From the cell containing the given text, extract its center point as [X, Y] coordinate. 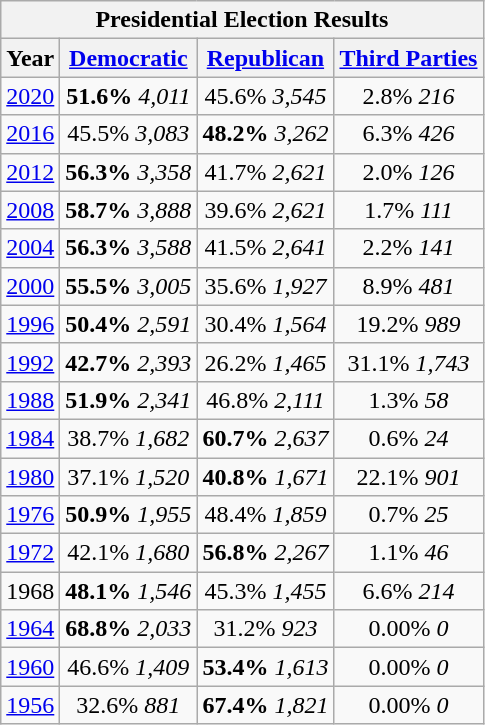
0.7% 25 [408, 515]
2012 [30, 172]
1988 [30, 400]
41.7% 2,621 [266, 172]
46.6% 1,409 [128, 667]
8.9% 481 [408, 286]
45.3% 1,455 [266, 591]
2000 [30, 286]
Presidential Election Results [242, 20]
48.4% 1,859 [266, 515]
1996 [30, 324]
50.9% 1,955 [128, 515]
1984 [30, 438]
0.6% 24 [408, 438]
58.7% 3,888 [128, 210]
42.7% 2,393 [128, 362]
31.2% 923 [266, 629]
Democratic [128, 58]
60.7% 2,637 [266, 438]
50.4% 2,591 [128, 324]
1972 [30, 553]
1992 [30, 362]
39.6% 2,621 [266, 210]
1964 [30, 629]
26.2% 1,465 [266, 362]
1960 [30, 667]
2.0% 126 [408, 172]
2016 [30, 134]
48.1% 1,546 [128, 591]
51.9% 2,341 [128, 400]
2020 [30, 96]
1.1% 46 [408, 553]
67.4% 1,821 [266, 705]
2008 [30, 210]
1980 [30, 477]
35.6% 1,927 [266, 286]
30.4% 1,564 [266, 324]
42.1% 1,680 [128, 553]
1968 [30, 591]
53.4% 1,613 [266, 667]
1.7% 111 [408, 210]
19.2% 989 [408, 324]
40.8% 1,671 [266, 477]
2.2% 141 [408, 248]
31.1% 1,743 [408, 362]
6.6% 214 [408, 591]
2004 [30, 248]
45.6% 3,545 [266, 96]
Republican [266, 58]
41.5% 2,641 [266, 248]
Year [30, 58]
1976 [30, 515]
1.3% 58 [408, 400]
68.8% 2,033 [128, 629]
56.3% 3,358 [128, 172]
46.8% 2,111 [266, 400]
45.5% 3,083 [128, 134]
51.6% 4,011 [128, 96]
2.8% 216 [408, 96]
6.3% 426 [408, 134]
55.5% 3,005 [128, 286]
Third Parties [408, 58]
22.1% 901 [408, 477]
1956 [30, 705]
48.2% 3,262 [266, 134]
56.3% 3,588 [128, 248]
38.7% 1,682 [128, 438]
32.6% 881 [128, 705]
37.1% 1,520 [128, 477]
56.8% 2,267 [266, 553]
